Scan for the cell matching the given text and deliver its (x, y) coordinate at center. 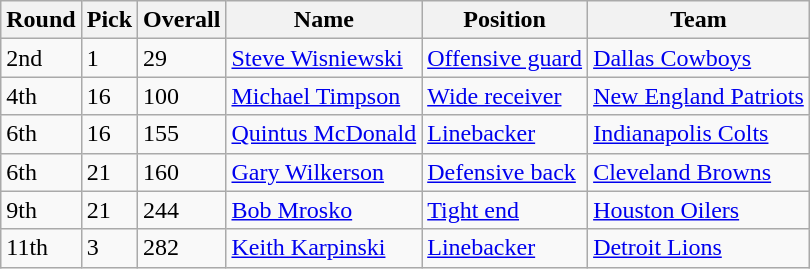
155 (182, 134)
Indianapolis Colts (699, 134)
Bob Mrosko (324, 210)
Quintus McDonald (324, 134)
Offensive guard (505, 58)
4th (41, 96)
Cleveland Browns (699, 172)
100 (182, 96)
Dallas Cowboys (699, 58)
Gary Wilkerson (324, 172)
Defensive back (505, 172)
Detroit Lions (699, 248)
11th (41, 248)
Team (699, 20)
Houston Oilers (699, 210)
Position (505, 20)
2nd (41, 58)
New England Patriots (699, 96)
Overall (182, 20)
Keith Karpinski (324, 248)
Wide receiver (505, 96)
Michael Timpson (324, 96)
3 (109, 248)
282 (182, 248)
Pick (109, 20)
29 (182, 58)
Steve Wisniewski (324, 58)
Tight end (505, 210)
Round (41, 20)
244 (182, 210)
1 (109, 58)
160 (182, 172)
Name (324, 20)
9th (41, 210)
